Determine the (X, Y) coordinate at the center of the cell enclosing the given text.  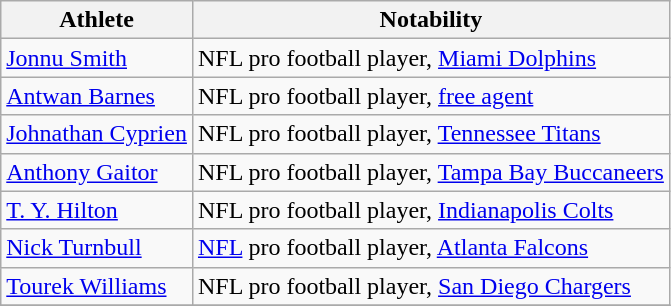
Anthony Gaitor (97, 172)
NFL pro football player, San Diego Chargers (430, 286)
Johnathan Cyprien (97, 134)
NFL pro football player, Indianapolis Colts (430, 210)
NFL pro football player, free agent (430, 96)
NFL pro football player, Miami Dolphins (430, 58)
Athlete (97, 20)
Tourek Williams (97, 286)
T. Y. Hilton (97, 210)
Nick Turnbull (97, 248)
Notability (430, 20)
NFL pro football player, Tennessee Titans (430, 134)
NFL pro football player, Atlanta Falcons (430, 248)
Antwan Barnes (97, 96)
Jonnu Smith (97, 58)
NFL pro football player, Tampa Bay Buccaneers (430, 172)
